From the cell containing the given text, extract its center point as [x, y] coordinate. 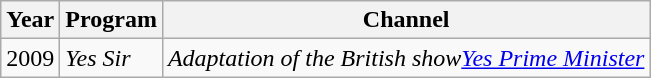
Adaptation of the British showYes Prime Minister [406, 58]
Year [30, 20]
Channel [406, 20]
2009 [30, 58]
Yes Sir [112, 58]
Program [112, 20]
